For the text-containing cell, return its midpoint in [x, y] coordinate format. 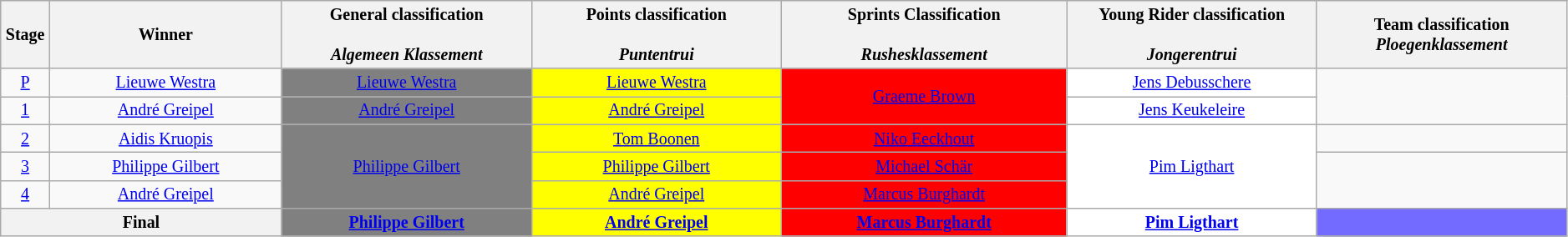
Tom Boonen [657, 139]
Points classificationPuntentrui [657, 35]
P [25, 83]
Graeme Brown [924, 97]
Winner [165, 35]
Jens Debusschere [1191, 83]
Stage [25, 35]
Young Rider classificationJongerentrui [1191, 35]
Michael Schär [924, 167]
Team classificationPloegenklassement [1442, 35]
Niko Eeckhout [924, 139]
Aidis Kruopis [165, 139]
General classificationAlgemeen Klassement [406, 35]
1 [25, 110]
4 [25, 194]
Jens Keukeleire [1191, 110]
Sprints ClassificationRushesklassement [924, 35]
Final [141, 222]
3 [25, 167]
2 [25, 139]
